Output the [x, y] coordinate of the center of the cell containing the given text.  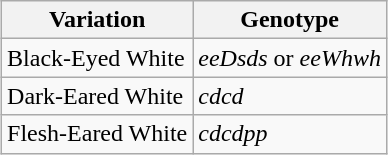
cdcd [290, 96]
eeDsds or eeWhwh [290, 58]
Variation [98, 20]
Genotype [290, 20]
cdcdpp [290, 134]
Black-Eyed White [98, 58]
Dark-Eared White [98, 96]
Flesh-Eared White [98, 134]
